Output the [x, y] coordinate of the center of the cell containing the given text.  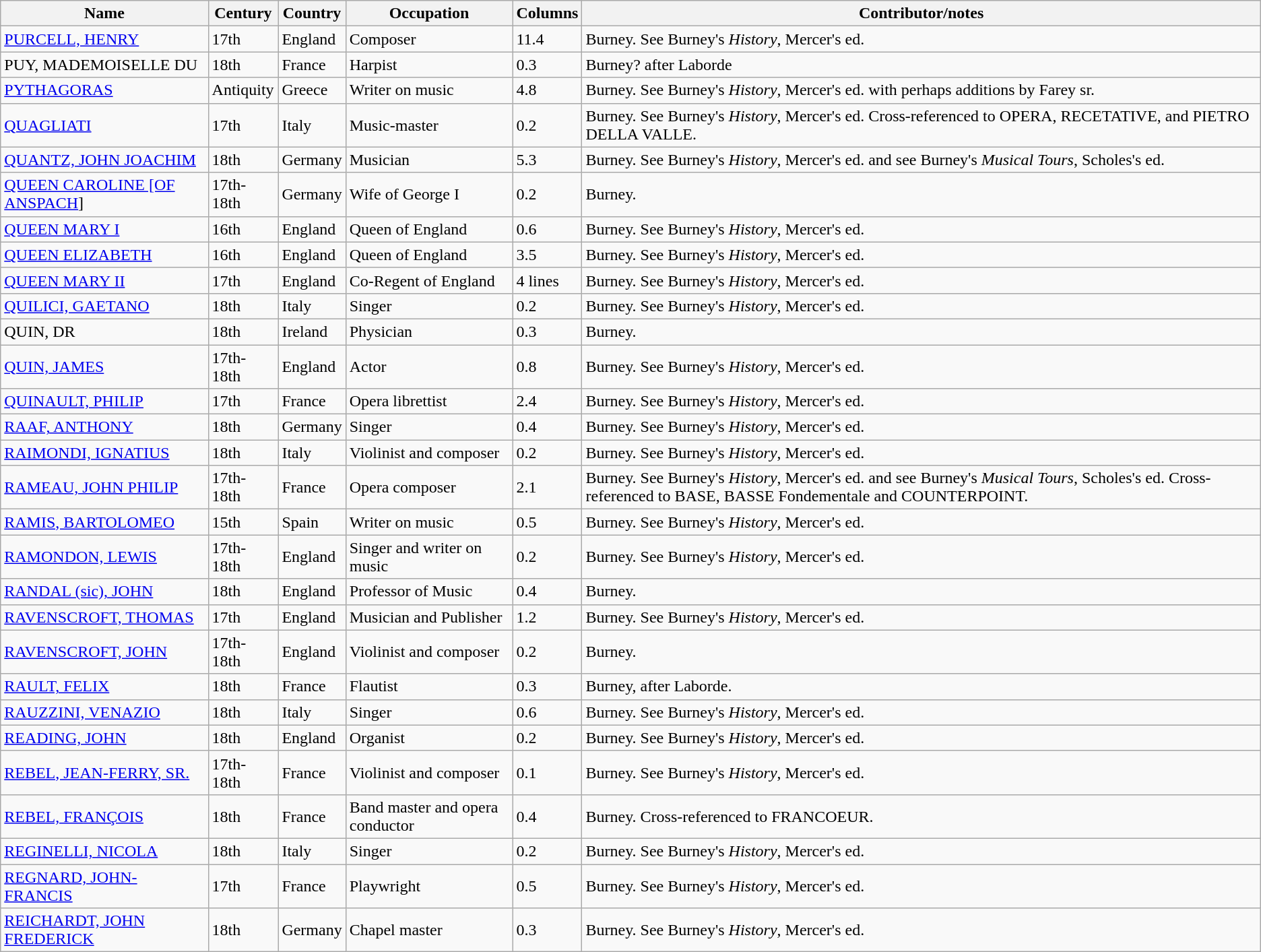
Wife of George I [429, 194]
Ireland [312, 331]
PUY, MADEMOISELLE DU [104, 65]
Burney. See Burney's History, Mercer's ed. and see Burney's Musical Tours, Scholes's ed. [922, 160]
RAUZZINI, VENAZIO [104, 712]
QUEEN MARY II [104, 280]
Harpist [429, 65]
Burney. See Burney's History, Mercer's ed. with perhaps additions by Farey sr. [922, 90]
RAULT, FELIX [104, 687]
RAMONDON, LEWIS [104, 557]
Burney? after Laborde [922, 65]
0.8 [547, 367]
REBEL, JEAN-FERRY, SR. [104, 772]
4.8 [547, 90]
11.4 [547, 39]
3.5 [547, 255]
QUIN, JAMES [104, 367]
Burney. Cross-referenced to FRANCOEUR. [922, 817]
REICHARDT, JOHN FREDERICK [104, 930]
REBEL, FRANÇOIS [104, 817]
Chapel master [429, 930]
2.1 [547, 488]
Antiquity [243, 90]
RAVENSCROFT, THOMAS [104, 617]
Burney. See Burney's History, Mercer's ed. Cross-referenced to OPERA, RECETATIVE, and PIETRO DELLA VALLE. [922, 125]
REGINELLI, NICOLA [104, 851]
Opera composer [429, 488]
READING, JOHN [104, 738]
QUEEN MARY I [104, 229]
Actor [429, 367]
1.2 [547, 617]
5.3 [547, 160]
Musician [429, 160]
QUANTZ, JOHN JOACHIM [104, 160]
Co-Regent of England [429, 280]
RAMIS, BARTOLOMEO [104, 522]
Flautist [429, 687]
Country [312, 13]
QUILICI, GAETANO [104, 306]
QUEEN CAROLINE [OF ANSPACH] [104, 194]
Century [243, 13]
Opera librettist [429, 402]
Composer [429, 39]
Band master and opera conductor [429, 817]
Organist [429, 738]
Professor of Music [429, 592]
0.1 [547, 772]
Physician [429, 331]
RAAF, ANTHONY [104, 427]
2.4 [547, 402]
Singer and writer on music [429, 557]
RAIMONDI, IGNATIUS [104, 453]
REGNARD, JOHN-FRANCIS [104, 885]
Burney, after Laborde. [922, 687]
Playwright [429, 885]
Occupation [429, 13]
Columns [547, 13]
PYTHAGORAS [104, 90]
4 lines [547, 280]
QUAGLIATI [104, 125]
QUIN, DR [104, 331]
RANDAL (sic), JOHN [104, 592]
Name [104, 13]
PURCELL, HENRY [104, 39]
Greece [312, 90]
Spain [312, 522]
RAMEAU, JOHN PHILIP [104, 488]
QUEEN ELIZABETH [104, 255]
Music-master [429, 125]
15th [243, 522]
QUINAULT, PHILIP [104, 402]
Contributor/notes [922, 13]
Musician and Publisher [429, 617]
RAVENSCROFT, JOHN [104, 652]
